Extract the (x, y) coordinate from the center of the cell holding the provided text.  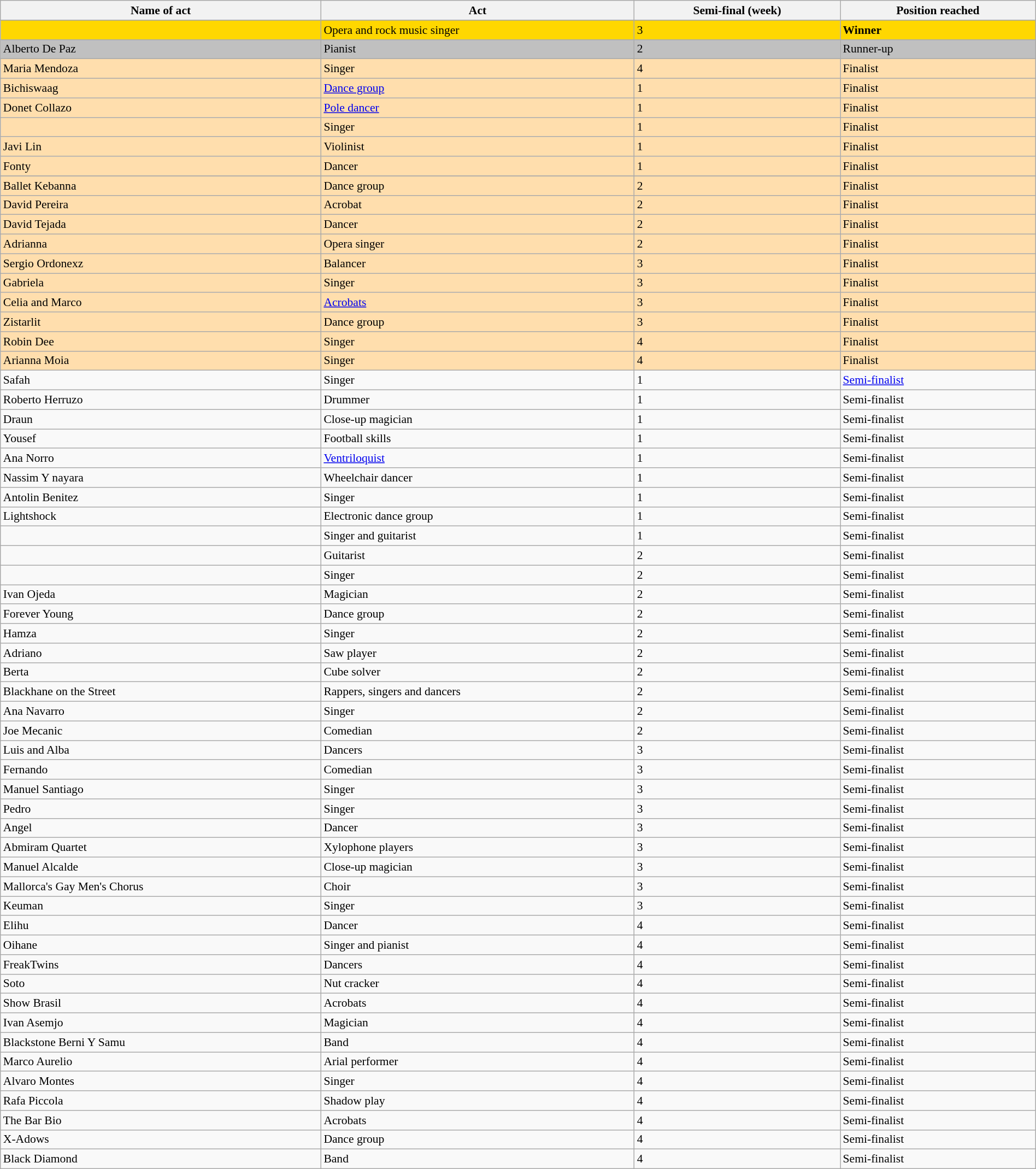
Angel (161, 828)
Berta (161, 672)
Adrianna (161, 244)
Forever Young (161, 614)
Saw player (478, 653)
Pianist (478, 49)
Sergio Ordonexz (161, 263)
Robin Dee (161, 342)
Marco Aurelio (161, 1062)
David Pereira (161, 205)
Luis and Alba (161, 750)
Celia and Marco (161, 303)
Fonty (161, 166)
Ballet Kebanna (161, 186)
Electronic dance group (478, 516)
David Tejada (161, 225)
Javi Lin (161, 147)
Alvaro Montes (161, 1082)
Oihane (161, 945)
Guitarist (478, 556)
Opera and rock music singer (478, 30)
Xylophone players (478, 848)
The Bar Bio (161, 1120)
Drummer (478, 400)
Winner (938, 30)
Nut cracker (478, 984)
Act (478, 10)
Blackstone Berni Y Samu (161, 1042)
Keuman (161, 906)
Runner-up (938, 49)
Wheelchair dancer (478, 478)
Black Diamond (161, 1159)
Arial performer (478, 1062)
Blackhane on the Street (161, 692)
Fernando (161, 770)
Soto (161, 984)
Adriano (161, 653)
Antolin Benitez (161, 497)
Donet Collazo (161, 108)
Opera singer (478, 244)
Maria Mendoza (161, 69)
Safah (161, 380)
Acrobat (478, 205)
Violinist (478, 147)
Mallorca's Gay Men's Chorus (161, 886)
Hamza (161, 633)
Ivan Asemjo (161, 1023)
Semi-final (week) (738, 10)
Manuel Santiago (161, 789)
Yousef (161, 439)
Manuel Alcalde (161, 867)
Ana Norro (161, 459)
Abmiram Quartet (161, 848)
Arianna Moia (161, 361)
Singer and guitarist (478, 536)
Ivan Ojeda (161, 595)
Position reached (938, 10)
Singer and pianist (478, 945)
Bichiswaag (161, 89)
Balancer (478, 263)
Roberto Herruzo (161, 400)
Ana Navarro (161, 712)
Name of act (161, 10)
FreakTwins (161, 965)
Show Brasil (161, 1003)
Football skills (478, 439)
Rafa Piccola (161, 1101)
Ventriloquist (478, 459)
Alberto De Paz (161, 49)
Draun (161, 419)
Joe Mecanic (161, 731)
X-Adows (161, 1139)
Choir (478, 886)
Rappers, singers and dancers (478, 692)
Lightshock (161, 516)
Pole dancer (478, 108)
Elihu (161, 926)
Pedro (161, 809)
Zistarlit (161, 322)
Gabriela (161, 283)
Cube solver (478, 672)
Nassim Y nayara (161, 478)
Shadow play (478, 1101)
